For the text-containing cell, return its midpoint in (x, y) coordinate format. 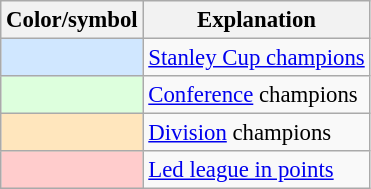
Division champions (256, 133)
Color/symbol (72, 20)
Explanation (256, 20)
Conference champions (256, 95)
Stanley Cup champions (256, 58)
Led league in points (256, 170)
